Detect which cell encompasses the target text, then output its (X, Y) center coordinate. 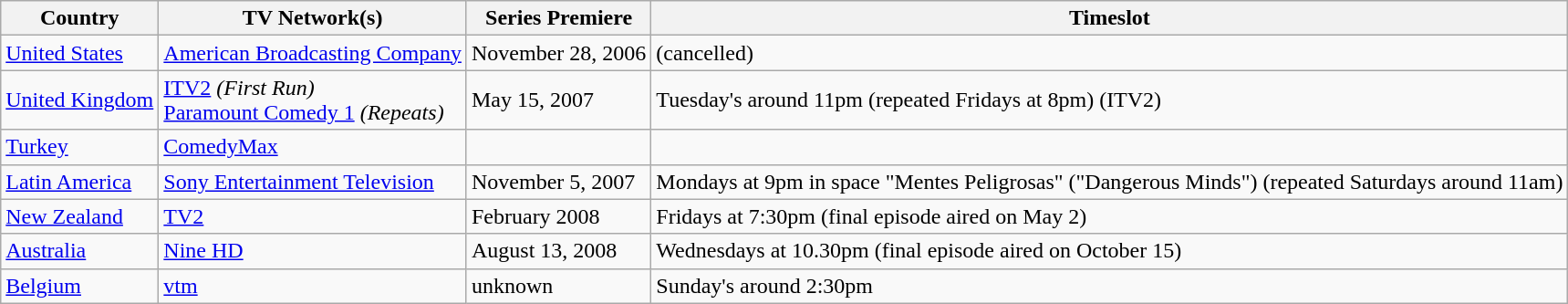
May 15, 2007 (558, 100)
Sunday's around 2:30pm (1109, 286)
United States (80, 53)
November 5, 2007 (558, 182)
Timeslot (1109, 18)
Series Premiere (558, 18)
Fridays at 7:30pm (final episode aired on May 2) (1109, 216)
Nine HD (313, 251)
American Broadcasting Company (313, 53)
Wednesdays at 10.30pm (final episode aired on October 15) (1109, 251)
February 2008 (558, 216)
TV Network(s) (313, 18)
August 13, 2008 (558, 251)
Tuesday's around 11pm (repeated Fridays at 8pm) (ITV2) (1109, 100)
Country (80, 18)
TV2 (313, 216)
(cancelled) (1109, 53)
United Kingdom (80, 100)
unknown (558, 286)
Sony Entertainment Television (313, 182)
Belgium (80, 286)
vtm (313, 286)
ITV2 (First Run)Paramount Comedy 1 (Repeats) (313, 100)
Latin America (80, 182)
Turkey (80, 147)
Australia (80, 251)
November 28, 2006 (558, 53)
Mondays at 9pm in space "Mentes Peligrosas" ("Dangerous Minds") (repeated Saturdays around 11am) (1109, 182)
ComedyMax (313, 147)
New Zealand (80, 216)
